Determine the [X, Y] coordinate at the center of the cell enclosing the given text.  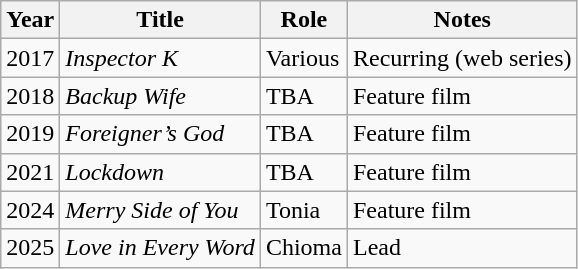
Lead [462, 248]
2021 [30, 172]
Various [304, 58]
Year [30, 20]
2018 [30, 96]
Foreigner’s God [160, 134]
Chioma [304, 248]
Recurring (web series) [462, 58]
Role [304, 20]
Notes [462, 20]
2019 [30, 134]
Lockdown [160, 172]
2024 [30, 210]
2017 [30, 58]
Love in Every Word [160, 248]
2025 [30, 248]
Merry Side of You [160, 210]
Title [160, 20]
Inspector K [160, 58]
Backup Wife [160, 96]
Tonia [304, 210]
